Locate the cell with the specified text and output its [X, Y] center coordinate. 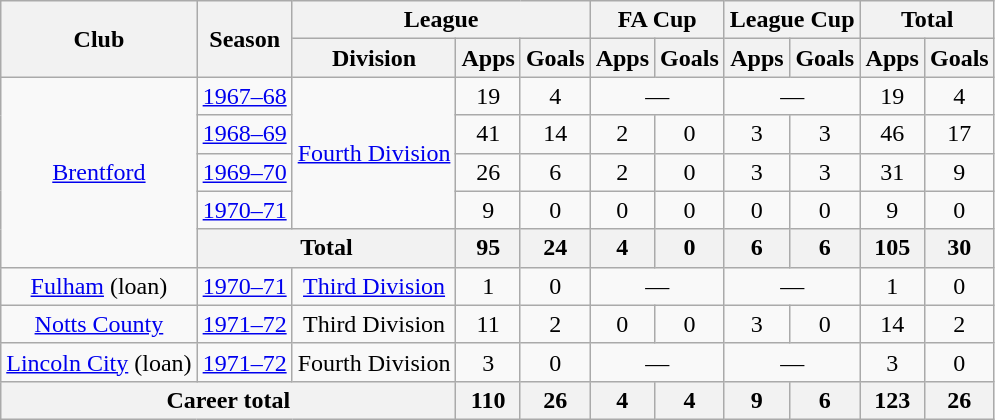
31 [892, 172]
46 [892, 134]
1967–68 [244, 96]
Career total [228, 400]
41 [488, 134]
17 [959, 134]
110 [488, 400]
Season [244, 39]
11 [488, 324]
League [441, 20]
1969–70 [244, 172]
30 [959, 248]
105 [892, 248]
Notts County [99, 324]
1968–69 [244, 134]
FA Cup [657, 20]
Division [374, 58]
95 [488, 248]
Club [99, 39]
League Cup [792, 20]
Lincoln City (loan) [99, 362]
24 [555, 248]
Brentford [99, 172]
Fulham (loan) [99, 286]
123 [892, 400]
